Extract the [x, y] coordinate from the center of the cell holding the provided text.  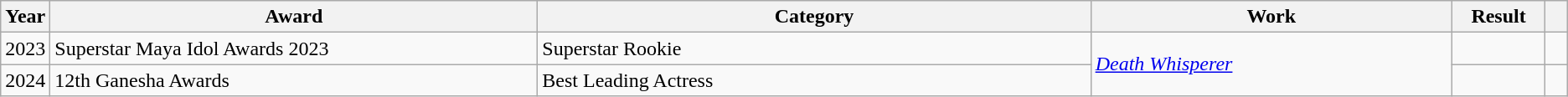
Superstar Maya Idol Awards 2023 [294, 48]
12th Ganesha Awards [294, 80]
Death Whisperer [1271, 64]
Result [1498, 17]
Year [25, 17]
Best Leading Actress [814, 80]
2024 [25, 80]
2023 [25, 48]
Work [1271, 17]
Superstar Rookie [814, 48]
Category [814, 17]
Award [294, 17]
